From the cell containing the given text, extract its center point as (x, y) coordinate. 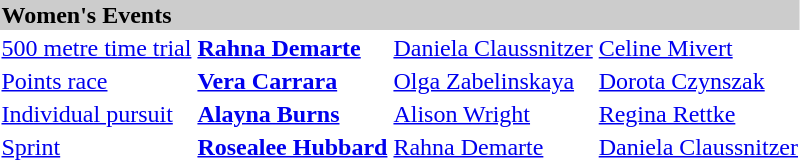
Alayna Burns (292, 114)
Vera Carrara (292, 81)
Celine Mivert (698, 48)
Rahna Demarte (292, 48)
500 metre time trial (96, 48)
Alison Wright (493, 114)
Regina Rettke (698, 114)
Olga Zabelinskaya (493, 81)
Individual pursuit (96, 114)
Daniela Claussnitzer (493, 48)
Points race (96, 81)
Dorota Czynszak (698, 81)
Women's Events (400, 15)
